Output the [x, y] coordinate of the center of the cell containing the given text.  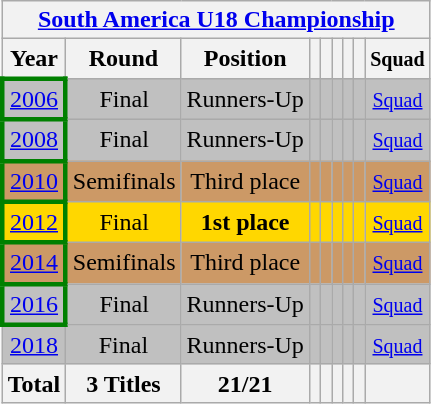
Total [34, 383]
2012 [34, 222]
2014 [34, 264]
21/21 [245, 383]
Year [34, 59]
Position [245, 59]
2018 [34, 345]
1st place [245, 222]
Round [124, 59]
2008 [34, 140]
2010 [34, 180]
3 Titles [124, 383]
2016 [34, 304]
South America U18 Championship [216, 20]
2006 [34, 98]
